Locate the cell with the specified text and output its [x, y] center coordinate. 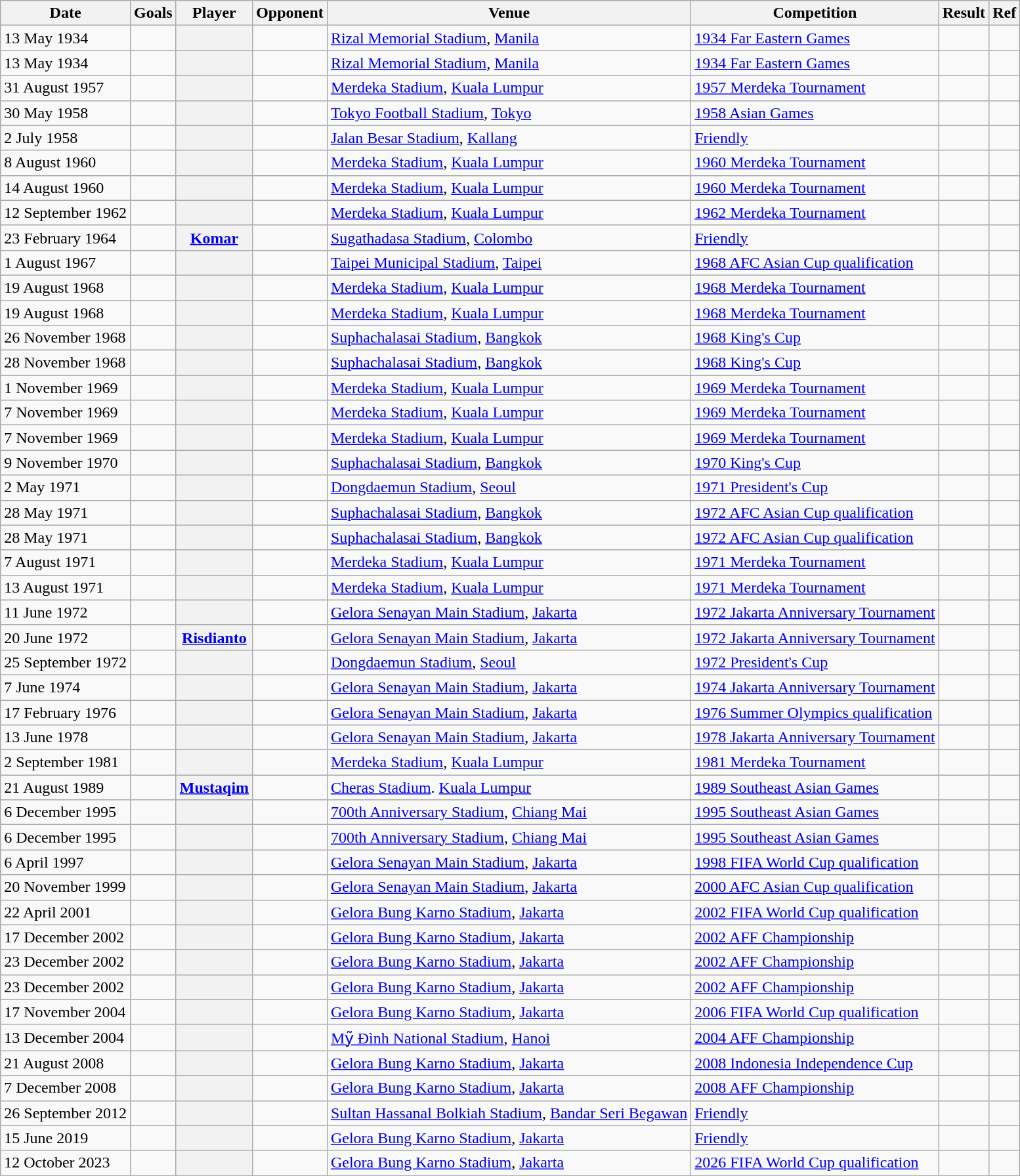
14 August 1960 [66, 188]
1972 President's Cup [815, 662]
Jalan Besar Stadium, Kallang [509, 138]
17 November 2004 [66, 1012]
25 September 1972 [66, 662]
Date [66, 13]
Mỹ Đình National Stadium, Hanoi [509, 1038]
7 December 2008 [66, 1088]
17 February 1976 [66, 712]
8 August 1960 [66, 163]
1 November 1969 [66, 388]
11 June 1972 [66, 612]
15 June 2019 [66, 1138]
1 August 1967 [66, 262]
1976 Summer Olympics qualification [815, 712]
9 November 1970 [66, 463]
23 February 1964 [66, 238]
1978 Jakarta Anniversary Tournament [815, 738]
7 August 1971 [66, 562]
1971 President's Cup [815, 488]
Competition [815, 13]
13 June 1978 [66, 738]
1981 Merdeka Tournament [815, 763]
2004 AFF Championship [815, 1038]
Komar [214, 238]
7 June 1974 [66, 687]
Venue [509, 13]
1998 FIFA World Cup qualification [815, 862]
1989 Southeast Asian Games [815, 787]
Tokyo Football Stadium, Tokyo [509, 113]
Sugathadasa Stadium, Colombo [509, 238]
13 August 1971 [66, 587]
17 December 2002 [66, 937]
1962 Merdeka Tournament [815, 213]
20 November 1999 [66, 887]
2000 AFC Asian Cup qualification [815, 887]
Player [214, 13]
Goals [153, 13]
2026 FIFA World Cup qualification [815, 1163]
6 April 1997 [66, 862]
2 July 1958 [66, 138]
1970 King's Cup [815, 463]
Result [964, 13]
1958 Asian Games [815, 113]
2006 FIFA World Cup qualification [815, 1012]
12 October 2023 [66, 1163]
21 August 1989 [66, 787]
Mustaqim [214, 787]
26 November 1968 [66, 338]
2002 FIFA World Cup qualification [815, 912]
2008 AFF Championship [815, 1088]
2 September 1981 [66, 763]
Cheras Stadium. Kuala Lumpur [509, 787]
12 September 1962 [66, 213]
Ref [1004, 13]
31 August 1957 [66, 88]
30 May 1958 [66, 113]
2008 Indonesia Independence Cup [815, 1063]
28 November 1968 [66, 363]
1974 Jakarta Anniversary Tournament [815, 687]
Opponent [290, 13]
Sultan Hassanal Bolkiah Stadium, Bandar Seri Begawan [509, 1113]
22 April 2001 [66, 912]
Taipei Municipal Stadium, Taipei [509, 262]
13 December 2004 [66, 1038]
1968 AFC Asian Cup qualification [815, 262]
26 September 2012 [66, 1113]
Risdianto [214, 637]
2 May 1971 [66, 488]
20 June 1972 [66, 637]
21 August 2008 [66, 1063]
1957 Merdeka Tournament [815, 88]
